Locate the cell with the specified text and output its (x, y) center coordinate. 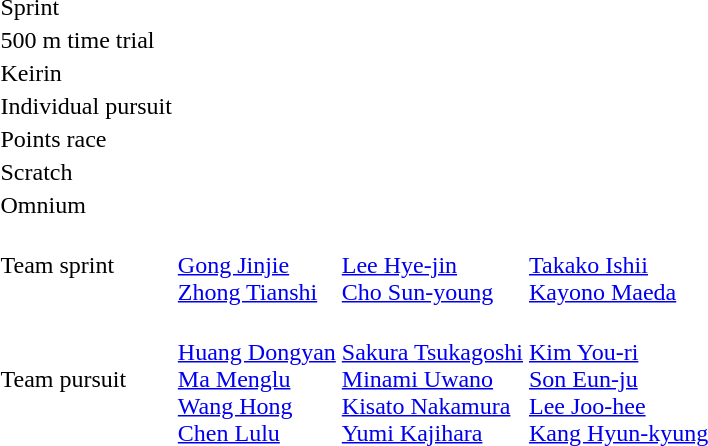
Lee Hye-jinCho Sun-young (432, 265)
Gong JinjieZhong Tianshi (256, 265)
